Search for the cell housing the specified text and yield its (X, Y) center coordinate. 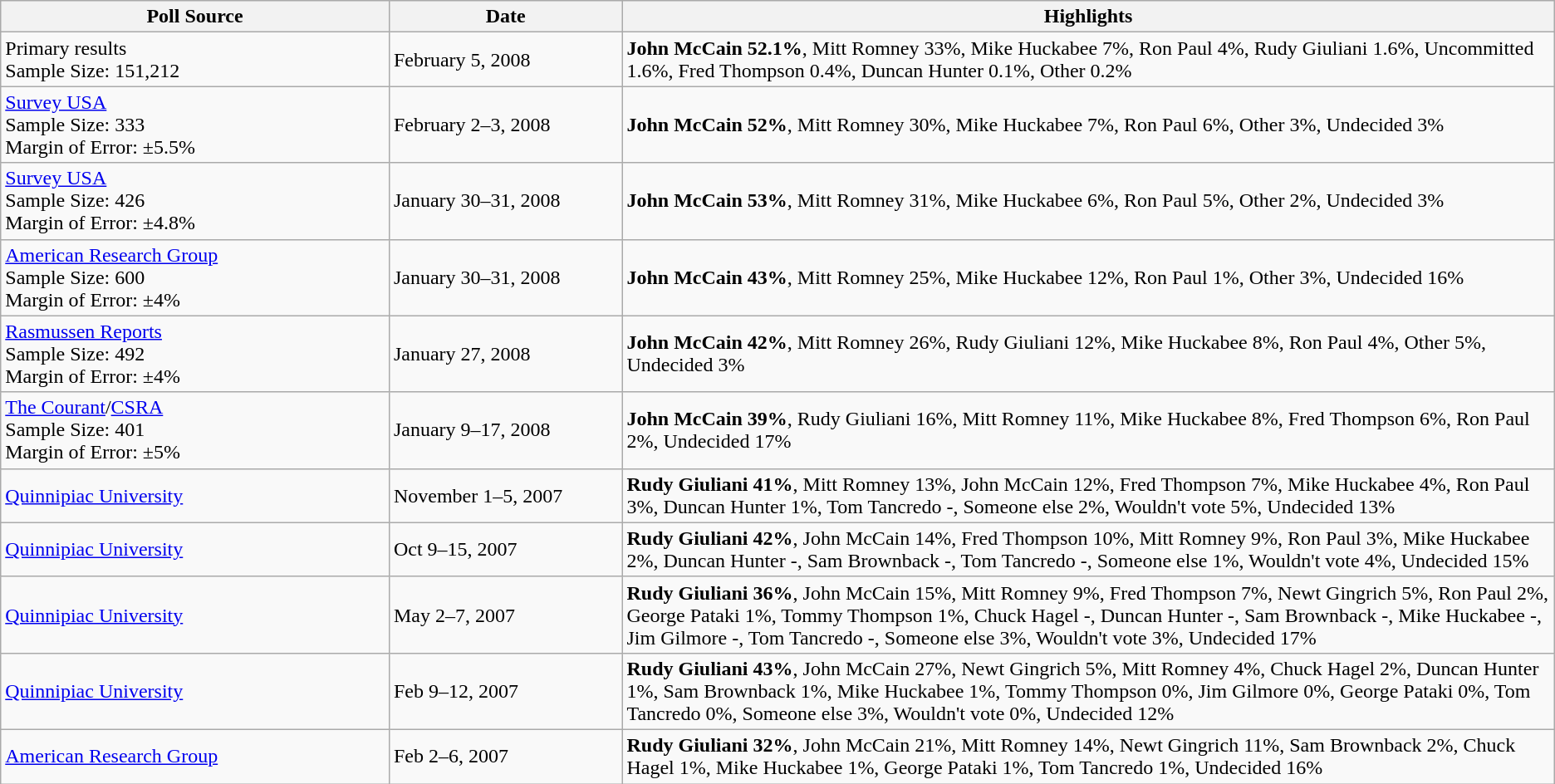
The Courant/CSRASample Size: 401 Margin of Error: ±5% (195, 430)
February 2–3, 2008 (505, 125)
November 1–5, 2007 (505, 495)
Date (505, 17)
January 27, 2008 (505, 354)
John McCain 43%, Mitt Romney 25%, Mike Huckabee 12%, Ron Paul 1%, Other 3%, Undecided 16% (1088, 277)
January 9–17, 2008 (505, 430)
May 2–7, 2007 (505, 615)
Poll Source (195, 17)
Primary resultsSample Size: 151,212 (195, 60)
Feb 2–6, 2007 (505, 756)
John McCain 42%, Mitt Romney 26%, Rudy Giuliani 12%, Mike Huckabee 8%, Ron Paul 4%, Other 5%, Undecided 3% (1088, 354)
Survey USASample Size: 426 Margin of Error: ±4.8% (195, 201)
Rasmussen ReportsSample Size: 492 Margin of Error: ±4% (195, 354)
John McCain 53%, Mitt Romney 31%, Mike Huckabee 6%, Ron Paul 5%, Other 2%, Undecided 3% (1088, 201)
John McCain 52%, Mitt Romney 30%, Mike Huckabee 7%, Ron Paul 6%, Other 3%, Undecided 3% (1088, 125)
Oct 9–15, 2007 (505, 550)
John McCain 39%, Rudy Giuliani 16%, Mitt Romney 11%, Mike Huckabee 8%, Fred Thompson 6%, Ron Paul 2%, Undecided 17% (1088, 430)
Survey USASample Size: 333Margin of Error: ±5.5% (195, 125)
American Research Group (195, 756)
Feb 9–12, 2007 (505, 691)
American Research GroupSample Size: 600 Margin of Error: ±4% (195, 277)
February 5, 2008 (505, 60)
Highlights (1088, 17)
